Extract the [X, Y] coordinate from the center of the cell holding the provided text.  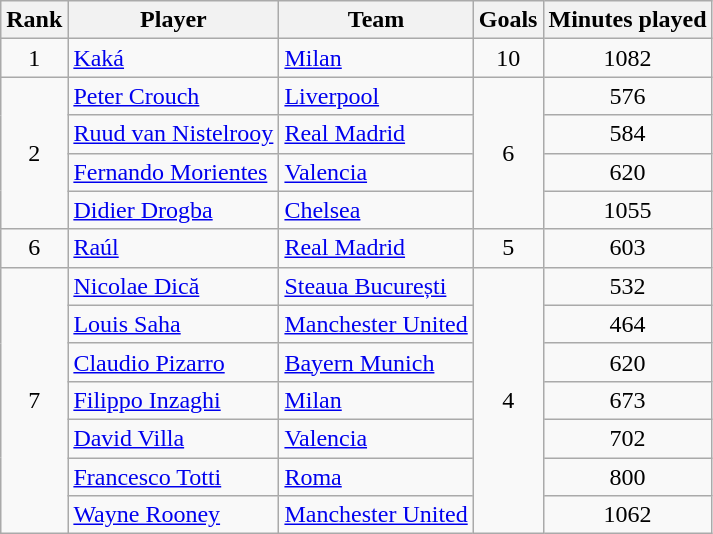
584 [628, 134]
Didier Drogba [174, 210]
Francesco Totti [174, 477]
Filippo Inzaghi [174, 400]
Louis Saha [174, 324]
1082 [628, 58]
Ruud van Nistelrooy [174, 134]
David Villa [174, 438]
Steaua București [376, 286]
Bayern Munich [376, 362]
1 [34, 58]
Nicolae Dică [174, 286]
Claudio Pizarro [174, 362]
Fernando Morientes [174, 172]
1062 [628, 515]
Chelsea [376, 210]
673 [628, 400]
576 [628, 96]
800 [628, 477]
Rank [34, 20]
Goals [508, 20]
2 [34, 153]
Roma [376, 477]
Team [376, 20]
532 [628, 286]
10 [508, 58]
Player [174, 20]
Kaká [174, 58]
Minutes played [628, 20]
464 [628, 324]
Raúl [174, 248]
4 [508, 400]
Wayne Rooney [174, 515]
Peter Crouch [174, 96]
Liverpool [376, 96]
7 [34, 400]
702 [628, 438]
1055 [628, 210]
5 [508, 248]
603 [628, 248]
